Search for the cell housing the specified text and yield its [X, Y] center coordinate. 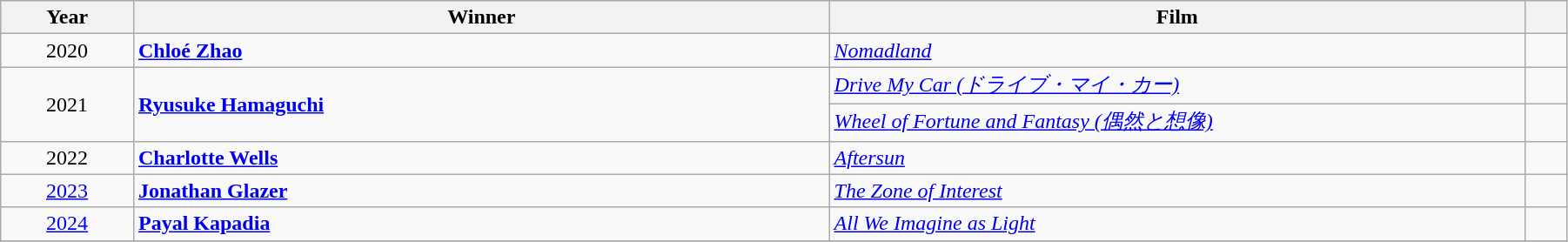
All We Imagine as Light [1177, 224]
2022 [68, 158]
Chloé Zhao [481, 50]
2023 [68, 191]
Nomadland [1177, 50]
The Zone of Interest [1177, 191]
2024 [68, 224]
2020 [68, 50]
Charlotte Wells [481, 158]
Jonathan Glazer [481, 191]
Aftersun [1177, 158]
2021 [68, 104]
Wheel of Fortune and Fantasy (偶然と想像) [1177, 122]
Drive My Car (ドライブ・マイ・カー) [1177, 85]
Winner [481, 17]
Ryusuke Hamaguchi [481, 104]
Film [1177, 17]
Year [68, 17]
Payal Kapadia [481, 224]
